Scan for the cell matching the given text and deliver its (X, Y) coordinate at center. 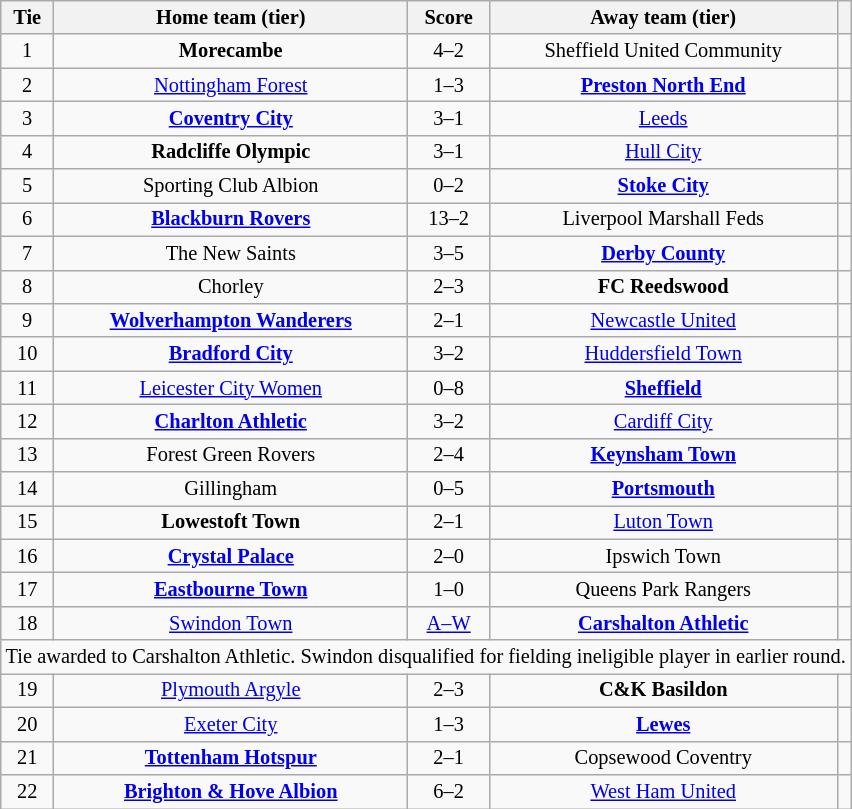
Stoke City (663, 186)
16 (28, 556)
Swindon Town (231, 623)
14 (28, 489)
2 (28, 85)
Gillingham (231, 489)
Lewes (663, 724)
17 (28, 589)
Coventry City (231, 118)
20 (28, 724)
Score (449, 17)
21 (28, 758)
West Ham United (663, 791)
0–5 (449, 489)
Keynsham Town (663, 455)
Blackburn Rovers (231, 219)
2–4 (449, 455)
2–0 (449, 556)
12 (28, 421)
Charlton Athletic (231, 421)
Copsewood Coventry (663, 758)
11 (28, 388)
Nottingham Forest (231, 85)
The New Saints (231, 253)
19 (28, 690)
Cardiff City (663, 421)
7 (28, 253)
Wolverhampton Wanderers (231, 320)
Tottenham Hotspur (231, 758)
Exeter City (231, 724)
15 (28, 522)
Eastbourne Town (231, 589)
Hull City (663, 152)
Sheffield (663, 388)
13–2 (449, 219)
3–5 (449, 253)
13 (28, 455)
Liverpool Marshall Feds (663, 219)
6 (28, 219)
Chorley (231, 287)
Away team (tier) (663, 17)
22 (28, 791)
Brighton & Hove Albion (231, 791)
Leicester City Women (231, 388)
Forest Green Rovers (231, 455)
C&K Basildon (663, 690)
4 (28, 152)
Derby County (663, 253)
5 (28, 186)
Portsmouth (663, 489)
6–2 (449, 791)
Preston North End (663, 85)
Newcastle United (663, 320)
Carshalton Athletic (663, 623)
Radcliffe Olympic (231, 152)
A–W (449, 623)
Luton Town (663, 522)
3 (28, 118)
Crystal Palace (231, 556)
Sporting Club Albion (231, 186)
18 (28, 623)
Leeds (663, 118)
1–0 (449, 589)
4–2 (449, 51)
Lowestoft Town (231, 522)
Home team (tier) (231, 17)
0–8 (449, 388)
10 (28, 354)
Plymouth Argyle (231, 690)
0–2 (449, 186)
Morecambe (231, 51)
Huddersfield Town (663, 354)
Ipswich Town (663, 556)
Tie (28, 17)
Bradford City (231, 354)
8 (28, 287)
Tie awarded to Carshalton Athletic. Swindon disqualified for fielding ineligible player in earlier round. (426, 657)
FC Reedswood (663, 287)
Sheffield United Community (663, 51)
9 (28, 320)
1 (28, 51)
Queens Park Rangers (663, 589)
